Search for the cell housing the specified text and yield its [x, y] center coordinate. 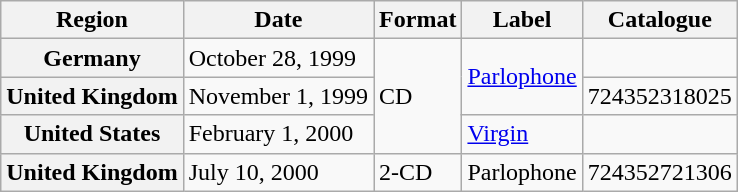
Catalogue [660, 20]
July 10, 2000 [278, 172]
724352318025 [660, 96]
724352721306 [660, 172]
October 28, 1999 [278, 58]
2-CD [418, 172]
Region [92, 20]
February 1, 2000 [278, 134]
United States [92, 134]
Format [418, 20]
Virgin [522, 134]
November 1, 1999 [278, 96]
Germany [92, 58]
CD [418, 96]
Date [278, 20]
Label [522, 20]
